Search for the cell housing the specified text and yield its (x, y) center coordinate. 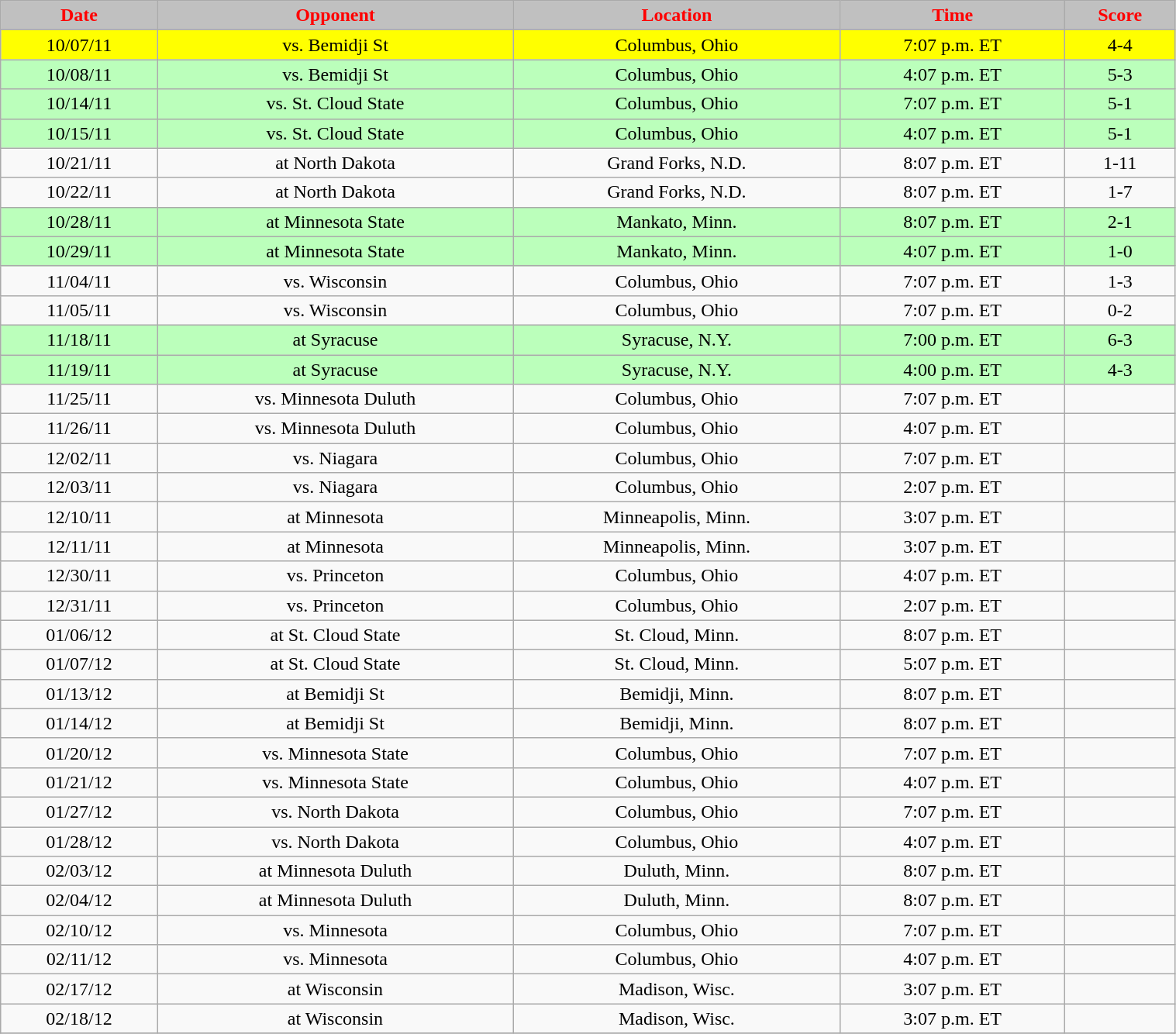
02/17/12 (79, 989)
02/04/12 (79, 901)
02/10/12 (79, 930)
Date (79, 16)
Score (1119, 16)
1-0 (1119, 251)
7:00 p.m. ET (952, 339)
10/15/11 (79, 133)
11/04/11 (79, 281)
02/11/12 (79, 960)
12/03/11 (79, 488)
4-4 (1119, 45)
12/02/11 (79, 458)
01/20/12 (79, 753)
Time (952, 16)
11/26/11 (79, 429)
0-2 (1119, 310)
11/25/11 (79, 399)
12/30/11 (79, 576)
12/10/11 (79, 517)
01/14/12 (79, 723)
10/14/11 (79, 104)
6-3 (1119, 339)
01/06/12 (79, 635)
10/22/11 (79, 192)
12/11/11 (79, 546)
01/21/12 (79, 782)
1-3 (1119, 281)
02/18/12 (79, 1018)
5:07 p.m. ET (952, 664)
Location (677, 16)
10/21/11 (79, 163)
10/28/11 (79, 222)
Opponent (335, 16)
11/05/11 (79, 310)
2-1 (1119, 222)
01/13/12 (79, 694)
10/07/11 (79, 45)
11/19/11 (79, 370)
01/07/12 (79, 664)
4:00 p.m. ET (952, 370)
4-3 (1119, 370)
1-11 (1119, 163)
01/27/12 (79, 812)
01/28/12 (79, 841)
11/18/11 (79, 339)
1-7 (1119, 192)
10/29/11 (79, 251)
10/08/11 (79, 74)
5-3 (1119, 74)
02/03/12 (79, 871)
12/31/11 (79, 605)
